Return [x, y] of the center of cell containing provided text 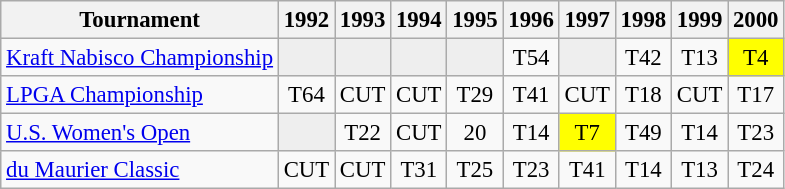
1992 [306, 20]
1999 [699, 20]
1996 [531, 20]
20 [475, 133]
Tournament [140, 20]
U.S. Women's Open [140, 133]
1997 [587, 20]
T17 [756, 95]
T29 [475, 95]
T31 [419, 170]
1998 [643, 20]
2000 [756, 20]
T64 [306, 95]
T18 [643, 95]
1995 [475, 20]
1994 [419, 20]
T24 [756, 170]
T54 [531, 58]
T42 [643, 58]
Kraft Nabisco Championship [140, 58]
T25 [475, 170]
LPGA Championship [140, 95]
du Maurier Classic [140, 170]
T22 [363, 133]
T4 [756, 58]
T49 [643, 133]
T7 [587, 133]
1993 [363, 20]
